Identify which cell holds the provided text, then report its [x, y] central coordinate. 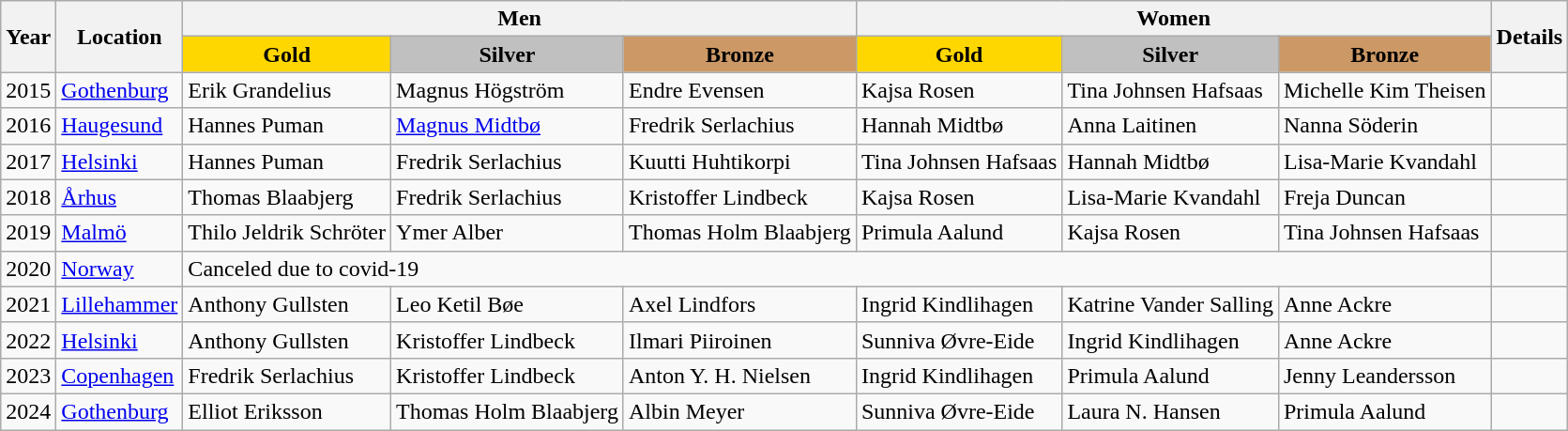
2023 [28, 376]
Erik Grandelius [287, 90]
Magnus Högström [508, 90]
Albin Meyer [739, 411]
2019 [28, 233]
Axel Lindfors [739, 304]
Elliot Eriksson [287, 411]
Thilo Jeldrik Schröter [287, 233]
Ymer Alber [508, 233]
Copenhagen [120, 376]
Endre Evensen [739, 90]
Lillehammer [120, 304]
Laura N. Hansen [1171, 411]
2015 [28, 90]
Kuutti Huhtikorpi [739, 162]
Nanna Söderin [1385, 126]
Katrine Vander Salling [1171, 304]
Århus [120, 197]
Thomas Blaabjerg [287, 197]
Haugesund [120, 126]
Year [28, 37]
Jenny Leandersson [1385, 376]
2016 [28, 126]
Canceled due to covid-19 [837, 269]
2020 [28, 269]
Location [120, 37]
2024 [28, 411]
Ilmari Piiroinen [739, 340]
Malmö [120, 233]
Details [1530, 37]
2021 [28, 304]
Leo Ketil Bøe [508, 304]
2017 [28, 162]
2022 [28, 340]
Women [1173, 19]
Magnus Midtbø [508, 126]
Anna Laitinen [1171, 126]
Freja Duncan [1385, 197]
2018 [28, 197]
Michelle Kim Theisen [1385, 90]
Anton Y. H. Nielsen [739, 376]
Men [520, 19]
Norway [120, 269]
